Search for the cell housing the specified text and yield its [X, Y] center coordinate. 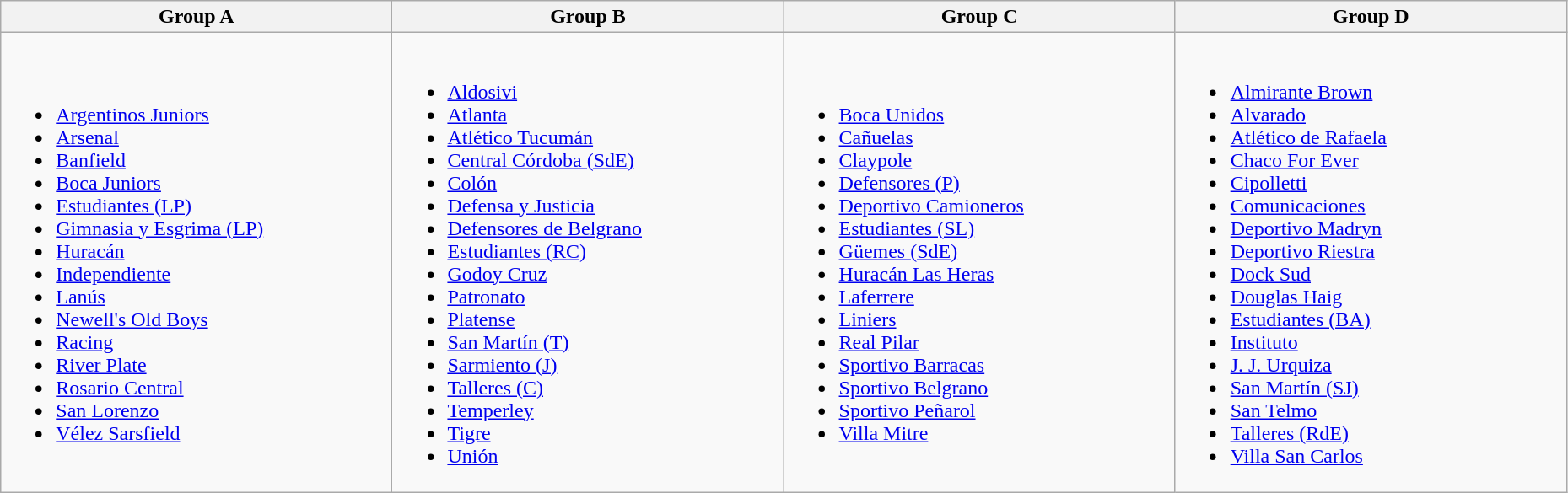
Group C [979, 17]
Group B [588, 17]
Group A [197, 17]
Group D [1371, 17]
